Output the [X, Y] coordinate of the center of the cell containing the given text.  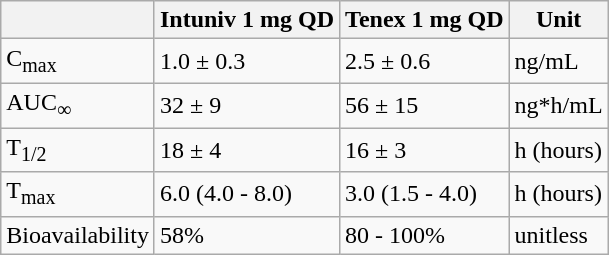
ng*h/mL [558, 105]
ng/mL [558, 61]
1.0 ± 0.3 [246, 61]
16 ± 3 [425, 150]
Bioavailability [78, 235]
Cmax [78, 61]
2.5 ± 0.6 [425, 61]
Unit [558, 20]
Intuniv 1 mg QD [246, 20]
18 ± 4 [246, 150]
6.0 (4.0 - 8.0) [246, 194]
Tenex 1 mg QD [425, 20]
56 ± 15 [425, 105]
unitless [558, 235]
58% [246, 235]
T1/2 [78, 150]
AUC∞ [78, 105]
Tmax [78, 194]
3.0 (1.5 - 4.0) [425, 194]
32 ± 9 [246, 105]
80 - 100% [425, 235]
